Locate the cell with the specified text and output its [x, y] center coordinate. 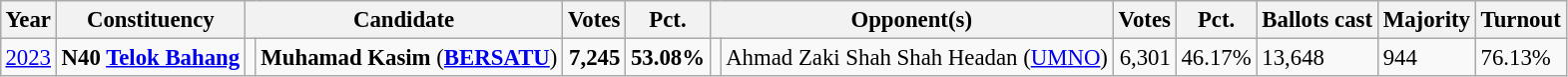
Majority [1426, 20]
Turnout [1521, 20]
Ballots cast [1317, 20]
13,648 [1317, 57]
Ahmad Zaki Shah Shah Headan (UMNO) [916, 57]
76.13% [1521, 57]
6,301 [1144, 57]
46.17% [1216, 57]
2023 [28, 57]
Constituency [150, 20]
7,245 [595, 57]
Muhamad Kasim (BERSATU) [409, 57]
Candidate [403, 20]
53.08% [669, 57]
Year [28, 20]
944 [1426, 57]
N40 Telok Bahang [150, 57]
Opponent(s) [911, 20]
